Detect which cell encompasses the target text, then output its (X, Y) center coordinate. 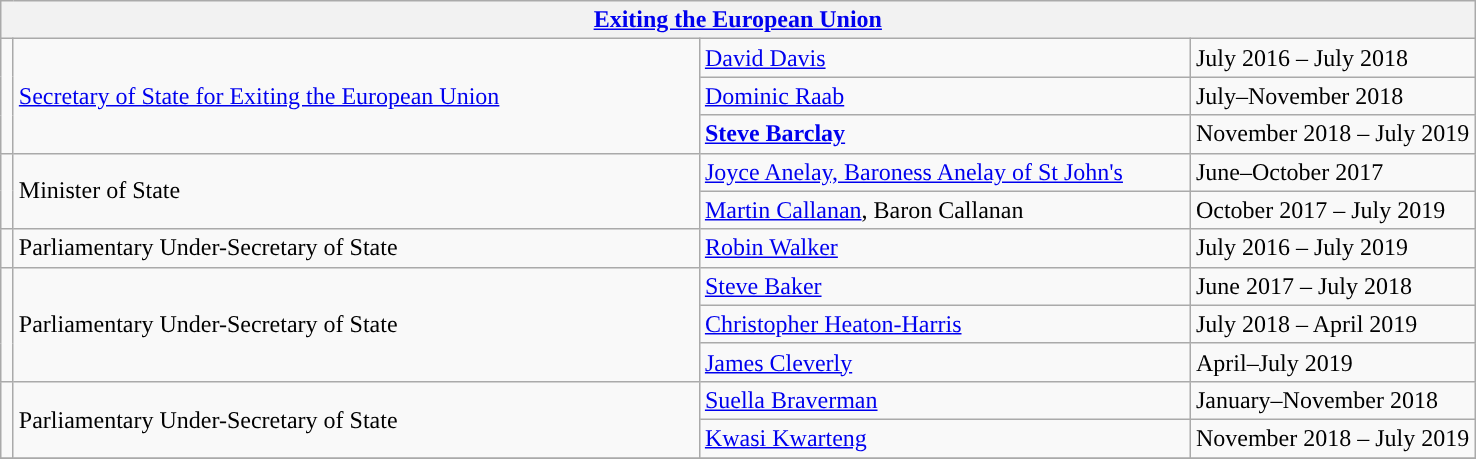
David Davis (944, 58)
Secretary of State for Exiting the European Union (356, 96)
Joyce Anelay, Baroness Anelay of St John's (944, 172)
Suella Braverman (944, 400)
Christopher Heaton-Harris (944, 324)
July–November 2018 (1332, 96)
April–July 2019 (1332, 362)
Kwasi Kwarteng (944, 438)
Steve Baker (944, 286)
January–November 2018 (1332, 400)
July 2018 – April 2019 (1332, 324)
Robin Walker (944, 248)
October 2017 – July 2019 (1332, 210)
Martin Callanan, Baron Callanan (944, 210)
June–October 2017 (1332, 172)
Minister of State (356, 191)
Dominic Raab (944, 96)
July 2016 – July 2018 (1332, 58)
Exiting the European Union (738, 20)
James Cleverly (944, 362)
Steve Barclay (944, 134)
July 2016 – July 2019 (1332, 248)
June 2017 – July 2018 (1332, 286)
